Search for the cell housing the specified text and yield its [X, Y] center coordinate. 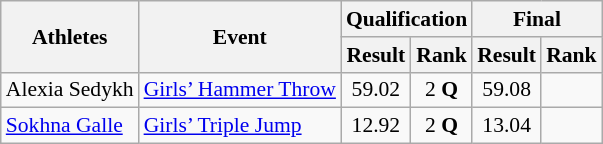
Alexia Sedykh [70, 90]
Athletes [70, 36]
Girls’ Hammer Throw [240, 90]
59.08 [506, 90]
12.92 [376, 126]
59.02 [376, 90]
Event [240, 36]
13.04 [506, 126]
Girls’ Triple Jump [240, 126]
Sokhna Galle [70, 126]
Final [536, 19]
Qualification [406, 19]
